Return the (X, Y) coordinate for the center point of the cell that contains the specified text.  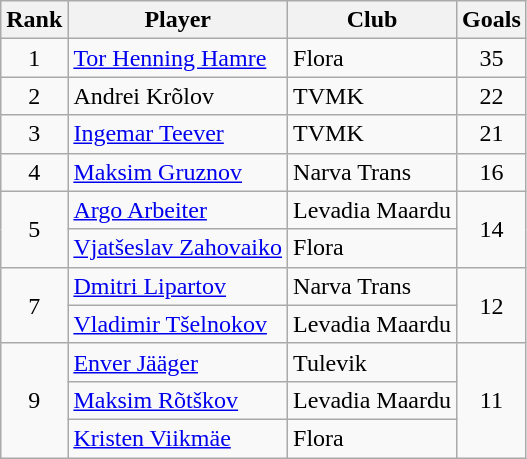
Vladimir Tšelnokov (178, 324)
Tulevik (372, 362)
Maksim Gruznov (178, 172)
12 (492, 305)
Player (178, 20)
16 (492, 172)
Goals (492, 20)
Andrei Krõlov (178, 96)
Ingemar Teever (178, 134)
Vjatšeslav Zahovaiko (178, 248)
Argo Arbeiter (178, 210)
1 (34, 58)
9 (34, 400)
Maksim Rõtškov (178, 400)
3 (34, 134)
Kristen Viikmäe (178, 438)
Rank (34, 20)
14 (492, 229)
Dmitri Lipartov (178, 286)
22 (492, 96)
21 (492, 134)
Enver Jääger (178, 362)
11 (492, 400)
4 (34, 172)
7 (34, 305)
35 (492, 58)
Tor Henning Hamre (178, 58)
2 (34, 96)
5 (34, 229)
Club (372, 20)
